Scan for the cell matching the given text and deliver its (X, Y) coordinate at center. 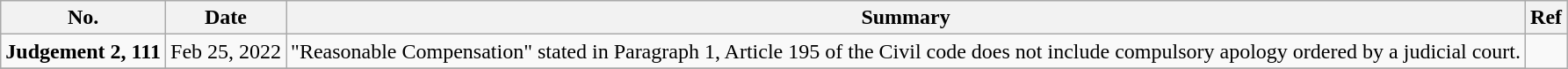
Judgement 2, 111 (83, 51)
Ref (1546, 18)
No. (83, 18)
Summary (907, 18)
Feb 25, 2022 (227, 51)
"Reasonable Compensation" stated in Paragraph 1, Article 195 of the Civil code does not include compulsory apology ordered by a judicial court. (907, 51)
Date (227, 18)
